Detect which cell encompasses the target text, then output its [X, Y] center coordinate. 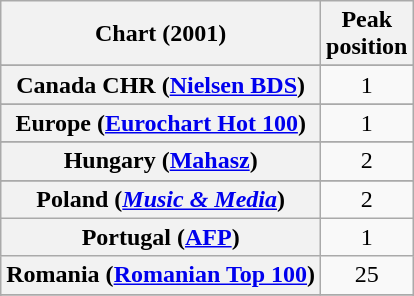
Portugal (AFP) [161, 237]
Hungary (Mahasz) [161, 161]
Europe (Eurochart Hot 100) [161, 123]
Canada CHR (Nielsen BDS) [161, 85]
Poland (Music & Media) [161, 199]
Romania (Romanian Top 100) [161, 275]
Peakposition [367, 34]
Chart (2001) [161, 34]
25 [367, 275]
